For the text-containing cell, return its midpoint in [x, y] coordinate format. 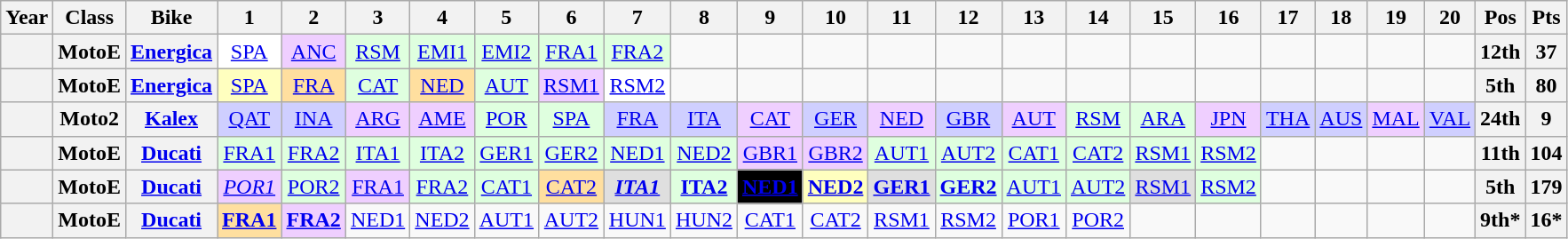
Pos [1501, 18]
JPN [1229, 119]
QAT [249, 119]
AME [442, 119]
Year [27, 18]
VAL [1449, 119]
4 [442, 18]
17 [1287, 18]
2 [313, 18]
8 [703, 18]
18 [1341, 18]
11th [1501, 153]
14 [1097, 18]
Class [90, 18]
GBR [968, 119]
6 [572, 18]
EMI2 [506, 52]
HUN1 [637, 220]
13 [1033, 18]
24th [1501, 119]
Bike [172, 18]
179 [1547, 187]
Pts [1547, 18]
ANC [313, 52]
THA [1287, 119]
20 [1449, 18]
104 [1547, 153]
ITA [703, 119]
80 [1547, 85]
9th* [1501, 220]
Kalex [172, 119]
15 [1163, 18]
12 [968, 18]
5 [506, 18]
GER [835, 119]
3 [377, 18]
GBR2 [835, 153]
1 [249, 18]
GBR1 [770, 153]
AUS [1341, 119]
EMI1 [442, 52]
10 [835, 18]
MAL [1396, 119]
INA [313, 119]
19 [1396, 18]
37 [1547, 52]
16 [1229, 18]
12th [1501, 52]
11 [902, 18]
POR [506, 119]
ARA [1163, 119]
HUN2 [703, 220]
7 [637, 18]
Moto2 [90, 119]
ARG [377, 119]
16* [1547, 220]
